From the cell containing the given text, extract its center point as [x, y] coordinate. 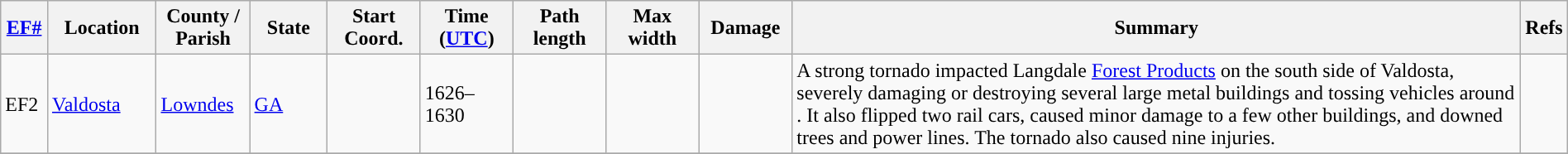
Path length [560, 28]
Location [102, 28]
EF2 [25, 104]
Damage [746, 28]
GA [289, 104]
Lowndes [203, 104]
EF# [25, 28]
Summary [1156, 28]
Max width [653, 28]
State [289, 28]
1626–1630 [466, 104]
County / Parish [203, 28]
Refs [1545, 28]
Start Coord. [374, 28]
Time (UTC) [466, 28]
Valdosta [102, 104]
